Pinpoint the cell where the given text exists, returning its (x, y) midpoint coordinate. 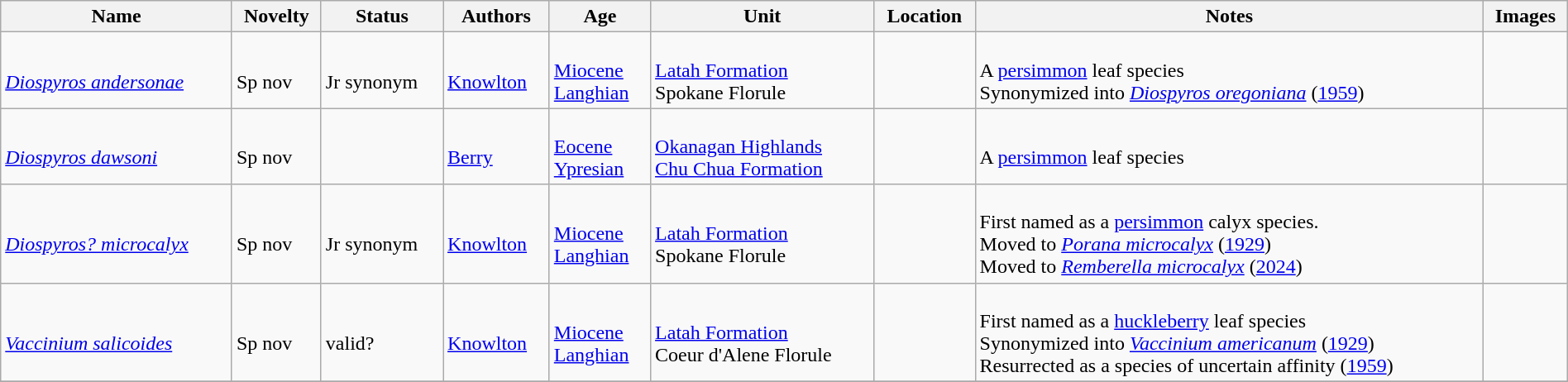
Diospyros dawsoni (117, 146)
Name (117, 17)
First named as a huckleberry leaf speciesSynonymized into Vaccinium americanum (1929) Resurrected as a species of uncertain affinity (1959) (1229, 332)
Age (600, 17)
A persimmon leaf speciesSynonymized into Diospyros oregoniana (1959) (1229, 70)
Vaccinium salicoides (117, 332)
First named as a persimmon calyx species.Moved to Porana microcalyx (1929)Moved to Remberella microcalyx (2024) (1229, 233)
valid? (382, 332)
Latah FormationCoeur d'Alene Florule (762, 332)
Location (925, 17)
Diospyros? microcalyx (117, 233)
Okanagan HighlandsChu Chua Formation (762, 146)
Notes (1229, 17)
Novelty (276, 17)
Images (1526, 17)
A persimmon leaf species (1229, 146)
Berry (496, 146)
Unit (762, 17)
Authors (496, 17)
EoceneYpresian (600, 146)
Diospyros andersonae (117, 70)
Status (382, 17)
